Return the [X, Y] coordinate for the center point of the cell that contains the specified text.  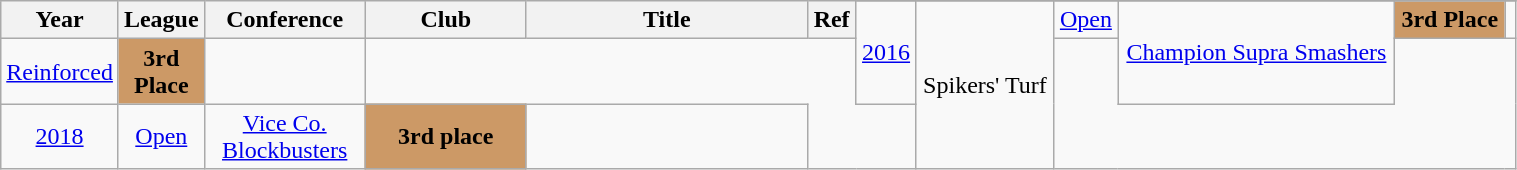
Title [666, 20]
Ref [832, 20]
Conference [284, 20]
2016 [886, 52]
Champion Supra Smashers [1256, 52]
Spikers' Turf [985, 85]
Vice Co. Blockbusters [284, 136]
Year [60, 20]
3rd place [446, 136]
Reinforced [60, 72]
Club [446, 20]
League [161, 20]
2018 [60, 136]
